Search for the cell housing the specified text and yield its (x, y) center coordinate. 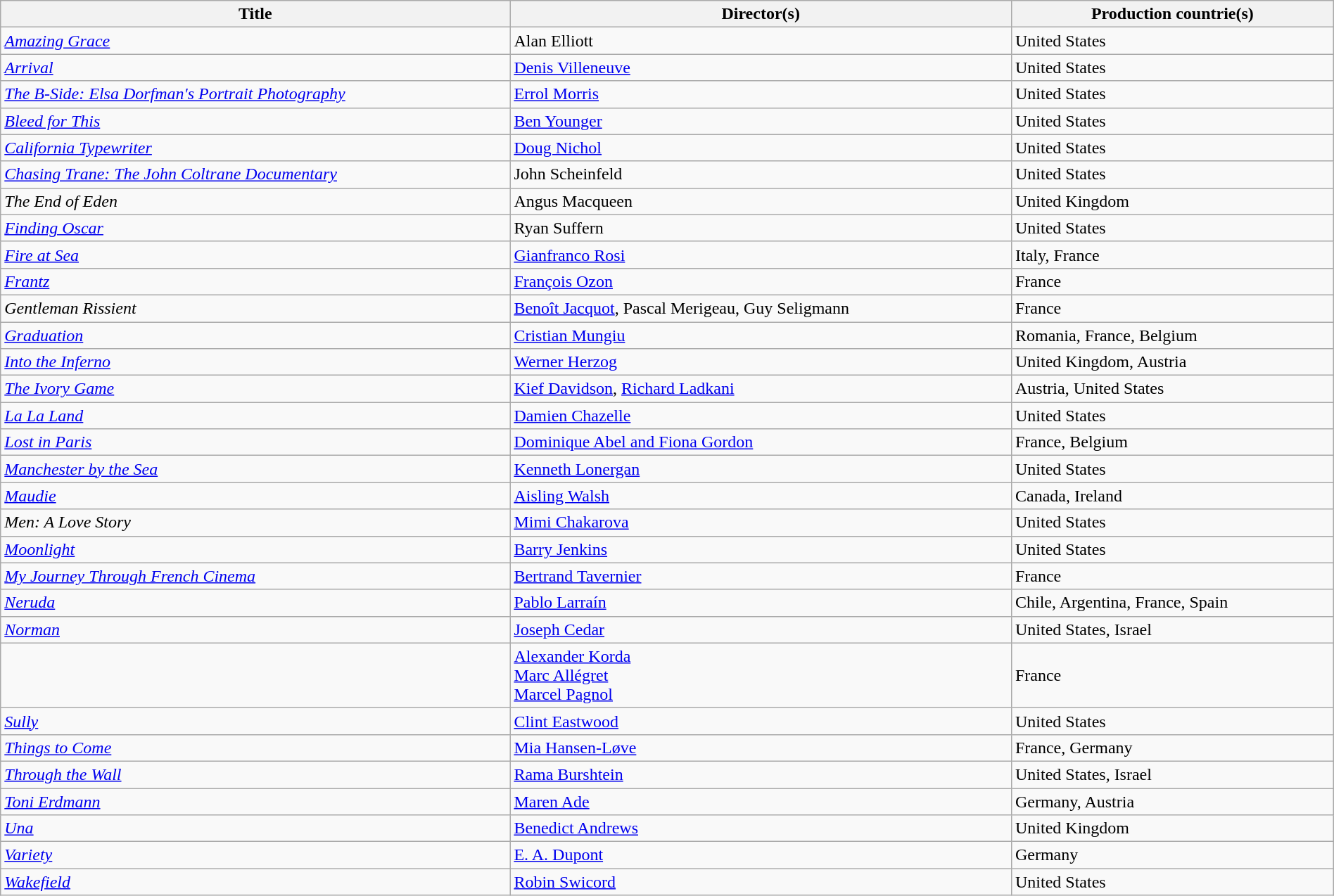
Gianfranco Rosi (761, 255)
Norman (255, 629)
Moonlight (255, 549)
Damien Chazelle (761, 416)
Una (255, 828)
France, Germany (1172, 748)
Kenneth Lonergan (761, 469)
Cristian Mungiu (761, 335)
Mimi Chakarova (761, 523)
Toni Erdmann (255, 801)
France, Belgium (1172, 442)
Finding Oscar (255, 228)
François Ozon (761, 281)
Arrival (255, 68)
Joseph Cedar (761, 629)
Doug Nichol (761, 148)
Amazing Grace (255, 41)
Kief Davidson, Richard Ladkani (761, 389)
Aisling Walsh (761, 496)
Variety (255, 855)
United Kingdom, Austria (1172, 362)
Lost in Paris (255, 442)
Bertrand Tavernier (761, 576)
Clint Eastwood (761, 721)
Germany, Austria (1172, 801)
Maudie (255, 496)
Chile, Argentina, France, Spain (1172, 603)
Chasing Trane: The John Coltrane Documentary (255, 174)
Romania, France, Belgium (1172, 335)
Werner Herzog (761, 362)
Title (255, 14)
Ben Younger (761, 121)
Alexander KordaMarc AllégretMarcel Pagnol (761, 675)
The End of Eden (255, 201)
Denis Villeneuve (761, 68)
Men: A Love Story (255, 523)
Into the Inferno (255, 362)
John Scheinfeld (761, 174)
E. A. Dupont (761, 855)
Wakefield (255, 882)
Sully (255, 721)
Things to Come (255, 748)
Austria, United States (1172, 389)
Barry Jenkins (761, 549)
Dominique Abel and Fiona Gordon (761, 442)
Errol Morris (761, 94)
Alan Elliott (761, 41)
Bleed for This (255, 121)
Neruda (255, 603)
Italy, France (1172, 255)
Mia Hansen-Løve (761, 748)
Benoît Jacquot, Pascal Merigeau, Guy Seligmann (761, 308)
Angus Macqueen (761, 201)
Rama Burshtein (761, 774)
Pablo Larraín (761, 603)
The Ivory Game (255, 389)
Through the Wall (255, 774)
Gentleman Rissient (255, 308)
The B-Side: Elsa Dorfman's Portrait Photography (255, 94)
Canada, Ireland (1172, 496)
Benedict Andrews (761, 828)
Ryan Suffern (761, 228)
Maren Ade (761, 801)
Fire at Sea (255, 255)
Frantz (255, 281)
Robin Swicord (761, 882)
My Journey Through French Cinema (255, 576)
La La Land (255, 416)
California Typewriter (255, 148)
Graduation (255, 335)
Manchester by the Sea (255, 469)
Director(s) (761, 14)
Production countrie(s) (1172, 14)
Germany (1172, 855)
